Detect which cell encompasses the target text, then output its [X, Y] center coordinate. 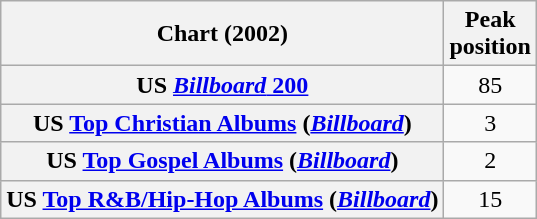
US Top R&B/Hip-Hop Albums (Billboard) [222, 199]
US Top Christian Albums (Billboard) [222, 123]
85 [490, 85]
US Top Gospel Albums (Billboard) [222, 161]
US Billboard 200 [222, 85]
15 [490, 199]
Chart (2002) [222, 34]
Peakposition [490, 34]
2 [490, 161]
3 [490, 123]
